Return (X, Y) of the center of cell containing provided text 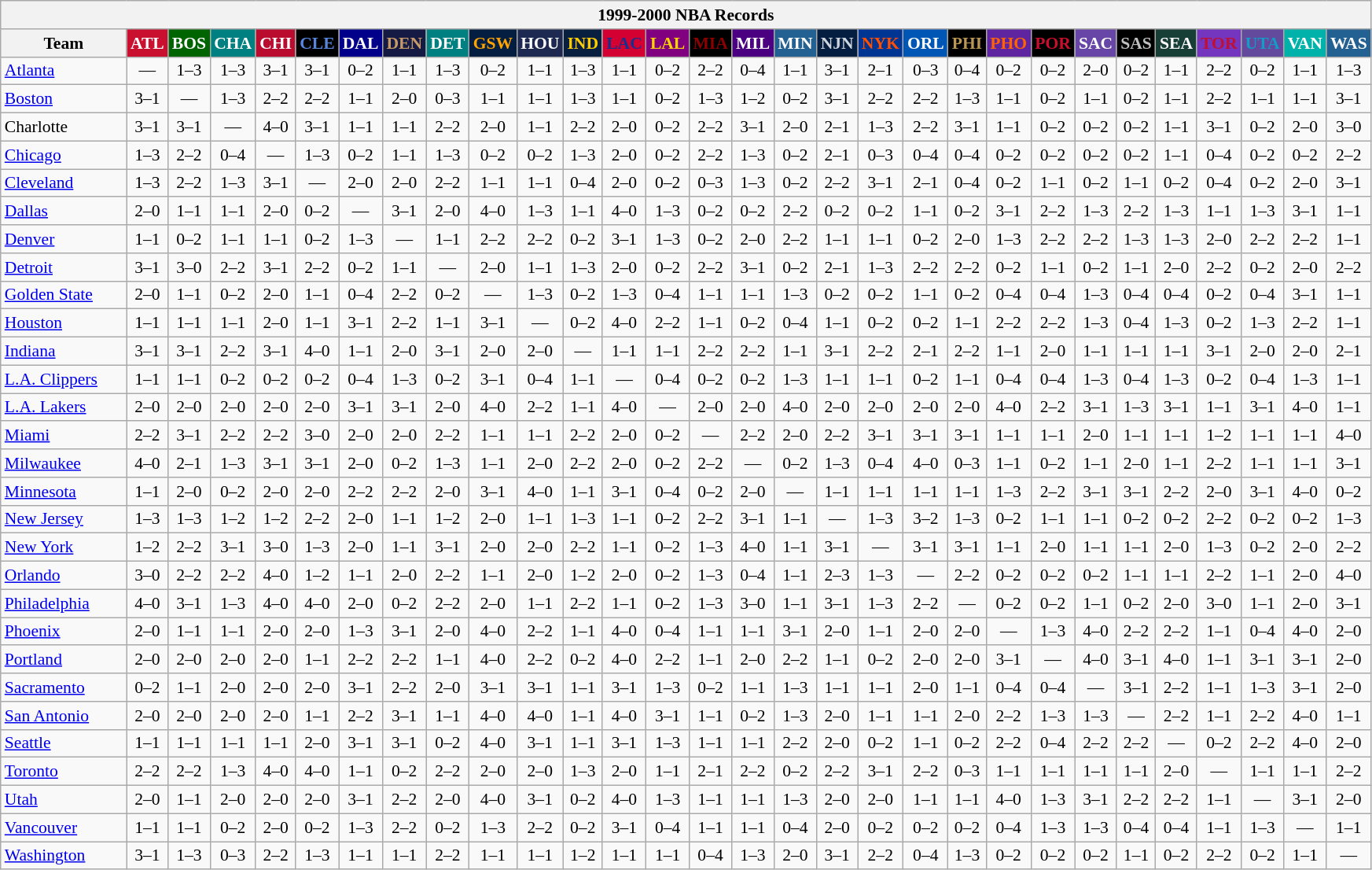
Dallas (64, 212)
CHI (275, 43)
Washington (64, 856)
IND (583, 43)
MIN (795, 43)
L.A. Lakers (64, 407)
Detroit (64, 267)
Golden State (64, 295)
VAN (1305, 43)
1999-2000 NBA Records (686, 15)
ATL (148, 43)
Denver (64, 239)
LAC (624, 43)
New York (64, 547)
Vancouver (64, 828)
Portland (64, 660)
WAS (1349, 43)
Seattle (64, 743)
Philadelphia (64, 603)
ORL (926, 43)
UTA (1263, 43)
Minnesota (64, 492)
Phoenix (64, 632)
Miami (64, 436)
POR (1053, 43)
Charlotte (64, 127)
CLE (318, 43)
DET (448, 43)
3–2 (926, 519)
2–3 (837, 576)
SEA (1176, 43)
Sacramento (64, 688)
MIL (753, 43)
Indiana (64, 352)
SAC (1096, 43)
DAL (361, 43)
GSW (494, 43)
PHI (967, 43)
SAS (1136, 43)
San Antonio (64, 716)
LAL (668, 43)
Chicago (64, 155)
BOS (189, 43)
Orlando (64, 576)
Cleveland (64, 183)
MIA (710, 43)
DEN (404, 43)
PHO (1008, 43)
Boston (64, 99)
Milwaukee (64, 463)
Atlanta (64, 71)
Houston (64, 323)
Team (64, 43)
NYK (881, 43)
New Jersey (64, 519)
L.A. Clippers (64, 379)
Toronto (64, 772)
HOU (539, 43)
CHA (233, 43)
Utah (64, 800)
NJN (837, 43)
TOR (1219, 43)
